From the cell containing the given text, extract its center point as (x, y) coordinate. 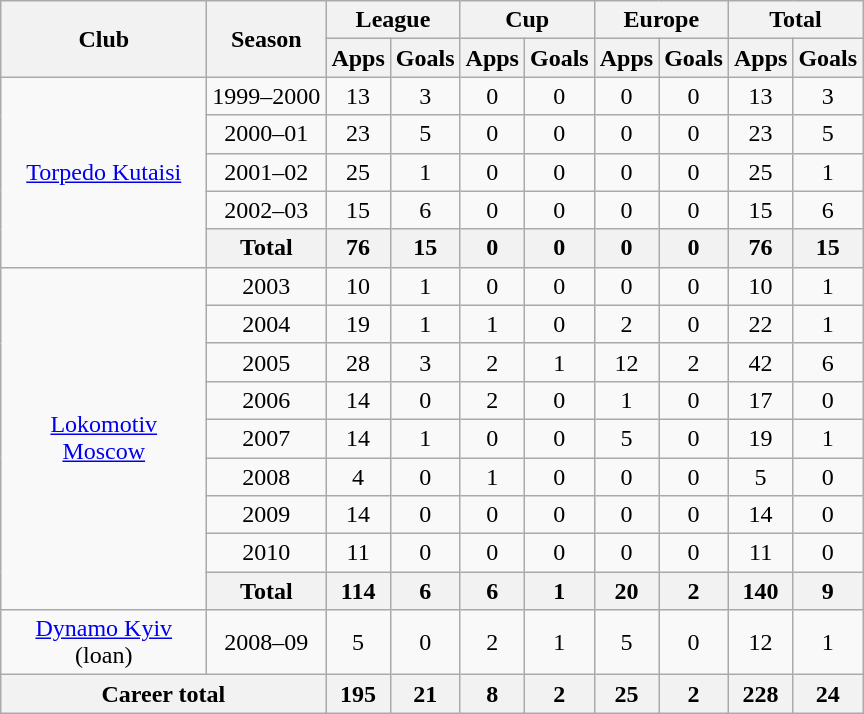
17 (760, 400)
Lokomotiv Moscow (104, 438)
2007 (266, 438)
140 (760, 591)
Career total (164, 694)
8 (492, 694)
9 (828, 591)
2003 (266, 286)
2001–02 (266, 172)
22 (760, 324)
2006 (266, 400)
Torpedo Kutaisi (104, 172)
2004 (266, 324)
4 (358, 477)
Club (104, 39)
42 (760, 362)
2009 (266, 515)
2008 (266, 477)
228 (760, 694)
Cup (527, 20)
Dynamo Kyiv (loan) (104, 642)
League (393, 20)
21 (425, 694)
Europe (661, 20)
20 (626, 591)
28 (358, 362)
2002–03 (266, 210)
24 (828, 694)
195 (358, 694)
2010 (266, 553)
2008–09 (266, 642)
Season (266, 39)
2000–01 (266, 134)
2005 (266, 362)
1999–2000 (266, 96)
114 (358, 591)
